Locate the cell with the specified text and output its [x, y] center coordinate. 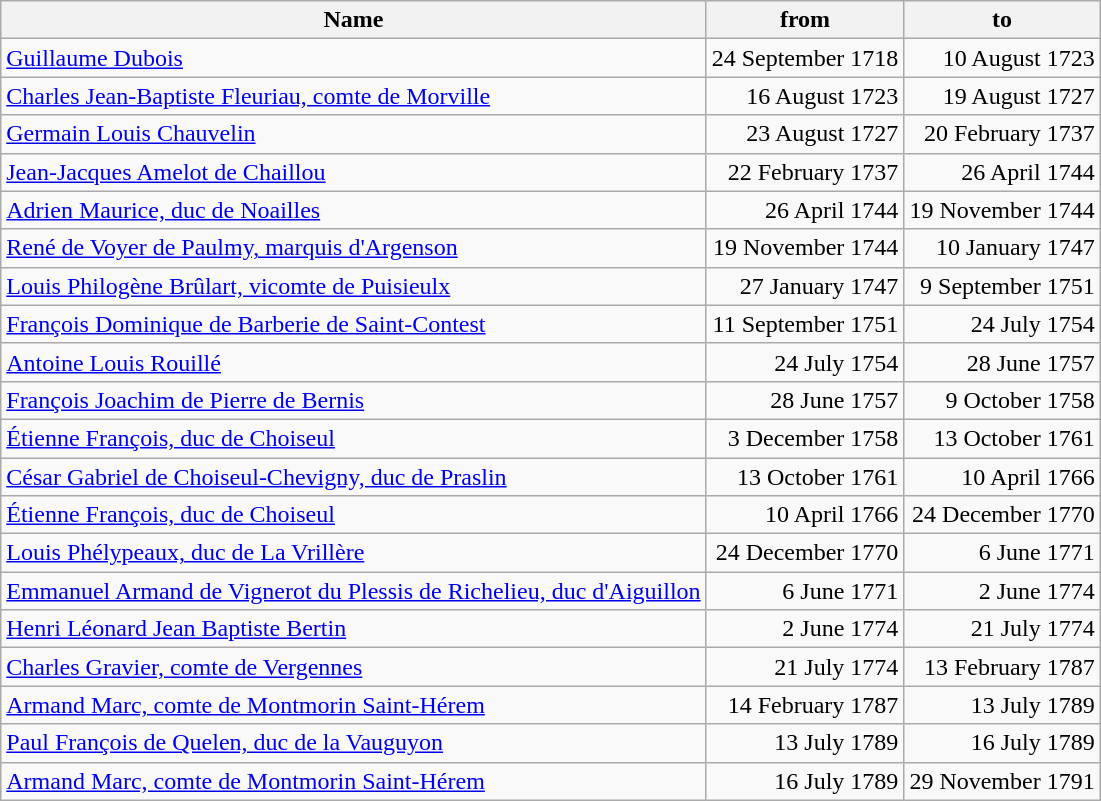
Jean-Jacques Amelot de Chaillou [354, 172]
14 February 1787 [805, 705]
Charles Jean-Baptiste Fleuriau, comte de Morville [354, 96]
3 December 1758 [805, 438]
23 August 1727 [805, 134]
10 August 1723 [1002, 58]
19 August 1727 [1002, 96]
Henri Léonard Jean Baptiste Bertin [354, 629]
François Dominique de Barberie de Saint-Contest [354, 324]
11 September 1751 [805, 324]
22 February 1737 [805, 172]
9 October 1758 [1002, 400]
Guillaume Dubois [354, 58]
29 November 1791 [1002, 781]
Emmanuel Armand de Vignerot du Plessis de Richelieu, duc d'Aiguillon [354, 591]
16 August 1723 [805, 96]
François Joachim de Pierre de Bernis [354, 400]
24 September 1718 [805, 58]
Paul François de Quelen, duc de la Vauguyon [354, 743]
27 January 1747 [805, 286]
to [1002, 20]
César Gabriel de Choiseul-Chevigny, duc de Praslin [354, 477]
20 February 1737 [1002, 134]
13 February 1787 [1002, 667]
Charles Gravier, comte de Vergennes [354, 667]
9 September 1751 [1002, 286]
Germain Louis Chauvelin [354, 134]
from [805, 20]
Louis Phélypeaux, duc de La Vrillère [354, 553]
Antoine Louis Rouillé [354, 362]
René de Voyer de Paulmy, marquis d'Argenson [354, 248]
Name [354, 20]
10 January 1747 [1002, 248]
Adrien Maurice, duc de Noailles [354, 210]
Louis Philogène Brûlart, vicomte de Puisieulx [354, 286]
